Output the [X, Y] coordinate of the center of the cell containing the given text.  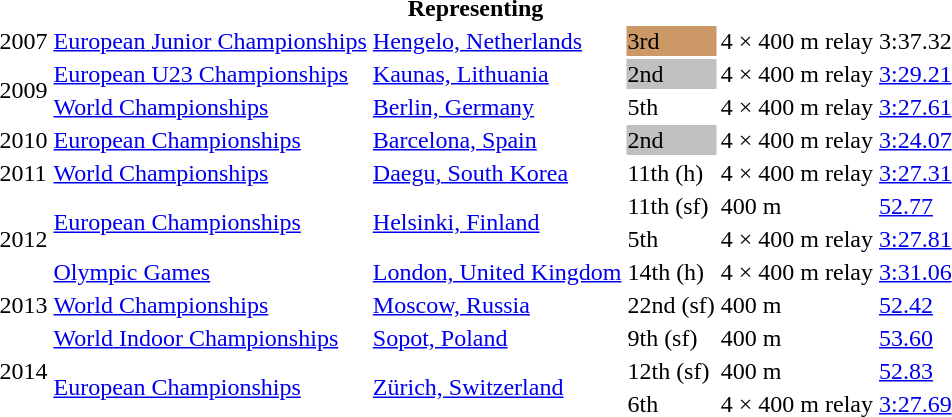
22nd (sf) [671, 305]
Barcelona, Spain [497, 140]
Helsinki, Finland [497, 222]
London, United Kingdom [497, 272]
European Junior Championships [210, 41]
World Indoor Championships [210, 338]
12th (sf) [671, 371]
Olympic Games [210, 272]
14th (h) [671, 272]
Kaunas, Lithuania [497, 74]
Berlin, Germany [497, 107]
11th (sf) [671, 206]
9th (sf) [671, 338]
3rd [671, 41]
11th (h) [671, 173]
Moscow, Russia [497, 305]
Daegu, South Korea [497, 173]
Sopot, Poland [497, 338]
Hengelo, Netherlands [497, 41]
European U23 Championships [210, 74]
